Identify which cell holds the provided text, then report its (x, y) central coordinate. 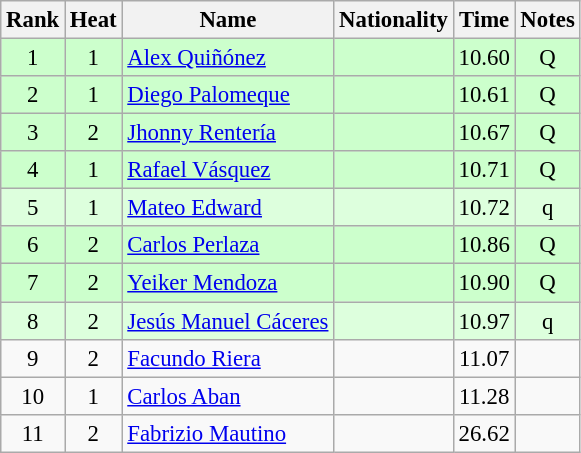
Fabrizio Mautino (228, 433)
Jhonny Rentería (228, 133)
Mateo Edward (228, 208)
10.60 (484, 58)
7 (33, 283)
10.67 (484, 133)
6 (33, 245)
Name (228, 20)
11 (33, 433)
Yeiker Mendoza (228, 283)
Facundo Riera (228, 358)
10.90 (484, 283)
Rafael Vásquez (228, 170)
10.72 (484, 208)
10.71 (484, 170)
10 (33, 396)
10.97 (484, 321)
Jesús Manuel Cáceres (228, 321)
Carlos Perlaza (228, 245)
Rank (33, 20)
Alex Quiñónez (228, 58)
11.28 (484, 396)
Diego Palomeque (228, 95)
Carlos Aban (228, 396)
Heat (94, 20)
8 (33, 321)
4 (33, 170)
26.62 (484, 433)
11.07 (484, 358)
5 (33, 208)
Nationality (394, 20)
Time (484, 20)
3 (33, 133)
Notes (548, 20)
10.86 (484, 245)
10.61 (484, 95)
9 (33, 358)
